Locate the cell with the specified text and output its (X, Y) center coordinate. 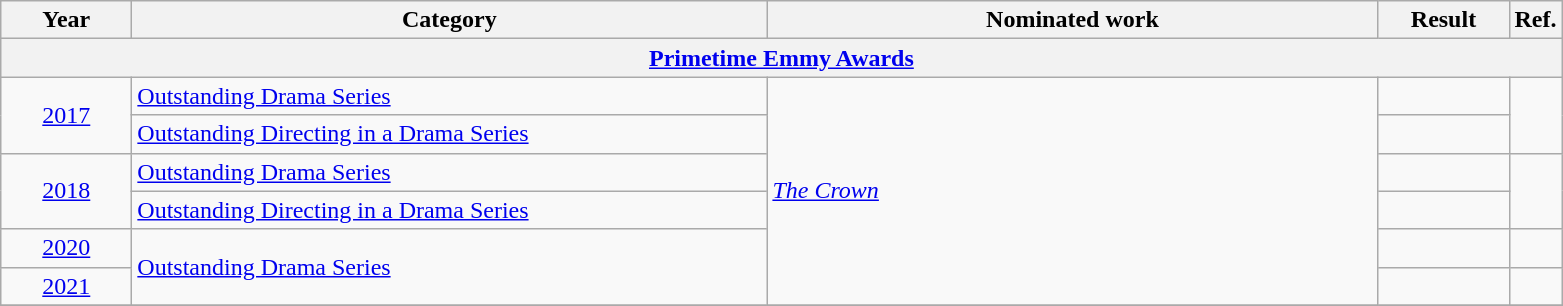
The Crown (1072, 191)
2021 (66, 286)
Result (1444, 20)
Nominated work (1072, 20)
2020 (66, 248)
Ref. (1536, 20)
2018 (66, 191)
Primetime Emmy Awards (782, 58)
Year (66, 20)
2017 (66, 115)
Category (450, 20)
